Capture the cell that displays the provided text and extract its [X, Y] central coordinate. 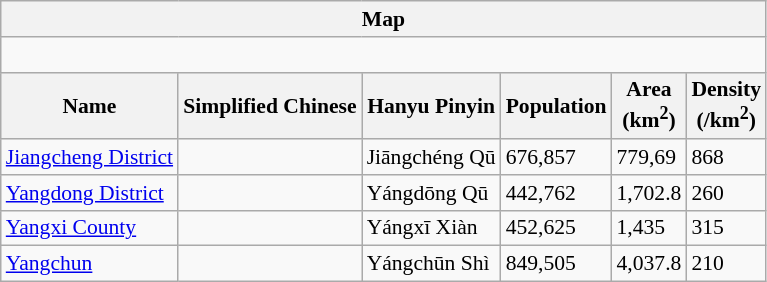
1,702.8 [650, 193]
452,625 [556, 228]
Yangdong District [90, 193]
Map [384, 19]
Area(km2) [650, 106]
Density(/km2) [726, 106]
849,505 [556, 264]
Yángdōng Qū [432, 193]
868 [726, 157]
442,762 [556, 193]
210 [726, 264]
Jiāngchéng Qū [432, 157]
1,435 [650, 228]
Hanyu Pinyin [432, 106]
315 [726, 228]
Simplified Chinese [270, 106]
Yángchūn Shì [432, 264]
676,857 [556, 157]
Yangxi County [90, 228]
4,037.8 [650, 264]
Jiangcheng District [90, 157]
Yangchun [90, 264]
Name [90, 106]
Yángxī Xiàn [432, 228]
779,69 [650, 157]
260 [726, 193]
Population [556, 106]
